Locate the cell with the specified text and output its (X, Y) center coordinate. 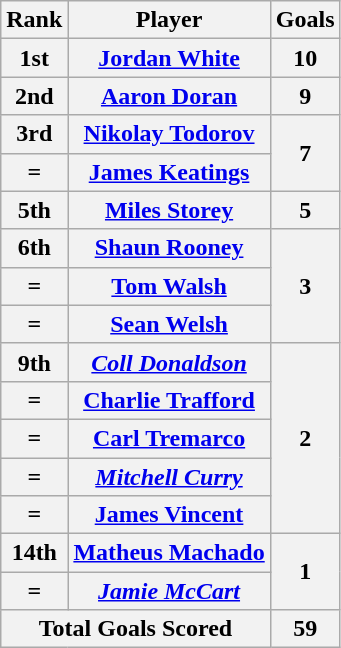
1 (305, 572)
2 (305, 438)
Tom Walsh (169, 286)
3rd (34, 134)
Jamie McCart (169, 591)
James Keatings (169, 172)
Sean Welsh (169, 324)
Total Goals Scored (136, 629)
6th (34, 248)
Charlie Trafford (169, 400)
14th (34, 553)
Rank (34, 20)
Goals (305, 20)
Carl Tremarco (169, 438)
Nikolay Todorov (169, 134)
59 (305, 629)
1st (34, 58)
9th (34, 362)
Shaun Rooney (169, 248)
Player (169, 20)
5th (34, 210)
5 (305, 210)
Miles Storey (169, 210)
10 (305, 58)
2nd (34, 96)
7 (305, 153)
Jordan White (169, 58)
Mitchell Curry (169, 477)
Coll Donaldson (169, 362)
Matheus Machado (169, 553)
James Vincent (169, 515)
3 (305, 286)
Aaron Doran (169, 96)
9 (305, 96)
